Extract the [X, Y] coordinate from the center of the cell holding the provided text.  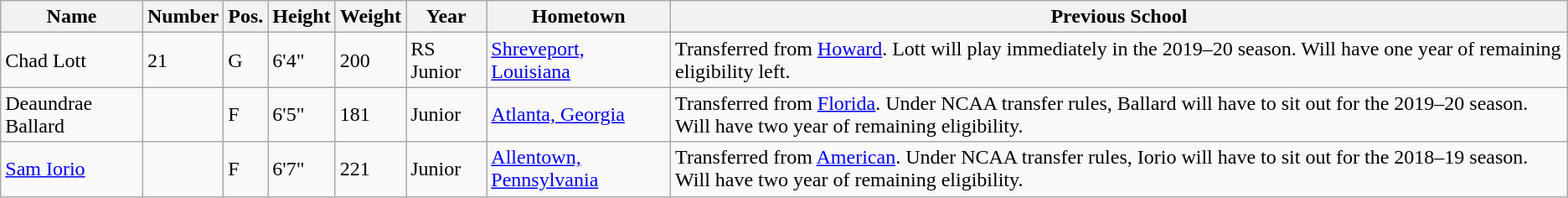
6'5" [302, 114]
6'4" [302, 60]
21 [183, 60]
Hometown [579, 17]
Weight [370, 17]
200 [370, 60]
221 [370, 169]
Height [302, 17]
Transferred from American. Under NCAA transfer rules, Iorio will have to sit out for the 2018–19 season. Will have two year of remaining eligibility. [1119, 169]
Allentown, Pennsylvania [579, 169]
Previous School [1119, 17]
Shreveport, Louisiana [579, 60]
Chad Lott [72, 60]
G [246, 60]
Year [446, 17]
Sam Iorio [72, 169]
Number [183, 17]
Atlanta, Georgia [579, 114]
6'7" [302, 169]
181 [370, 114]
Transferred from Howard. Lott will play immediately in the 2019–20 season. Will have one year of remaining eligibility left. [1119, 60]
Deaundrae Ballard [72, 114]
Pos. [246, 17]
RS Junior [446, 60]
Name [72, 17]
